Determine the (X, Y) coordinate at the center of the cell enclosing the given text.  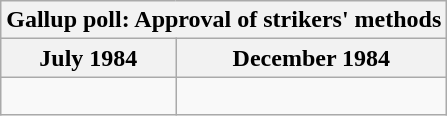
December 1984 (312, 58)
July 1984 (88, 58)
Gallup poll: Approval of strikers' methods (224, 20)
